Provide the [x, y] coordinate of the cell's center where the given text is located.  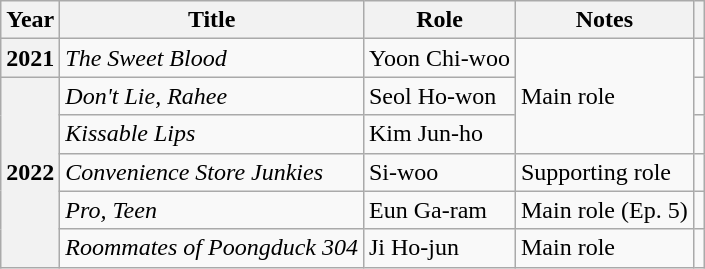
Convenience Store Junkies [212, 172]
Yoon Chi-woo [439, 58]
Role [439, 20]
Si-woo [439, 172]
Main role (Ep. 5) [604, 210]
Notes [604, 20]
Supporting role [604, 172]
Ji Ho-jun [439, 248]
Roommates of Poongduck 304 [212, 248]
Don't Lie, Rahee [212, 96]
Kissable Lips [212, 134]
Eun Ga-ram [439, 210]
Title [212, 20]
2022 [30, 172]
Year [30, 20]
Pro, Teen [212, 210]
Seol Ho-won [439, 96]
2021 [30, 58]
The Sweet Blood [212, 58]
Kim Jun-ho [439, 134]
